Determine the [x, y] coordinate at the center of the cell enclosing the given text.  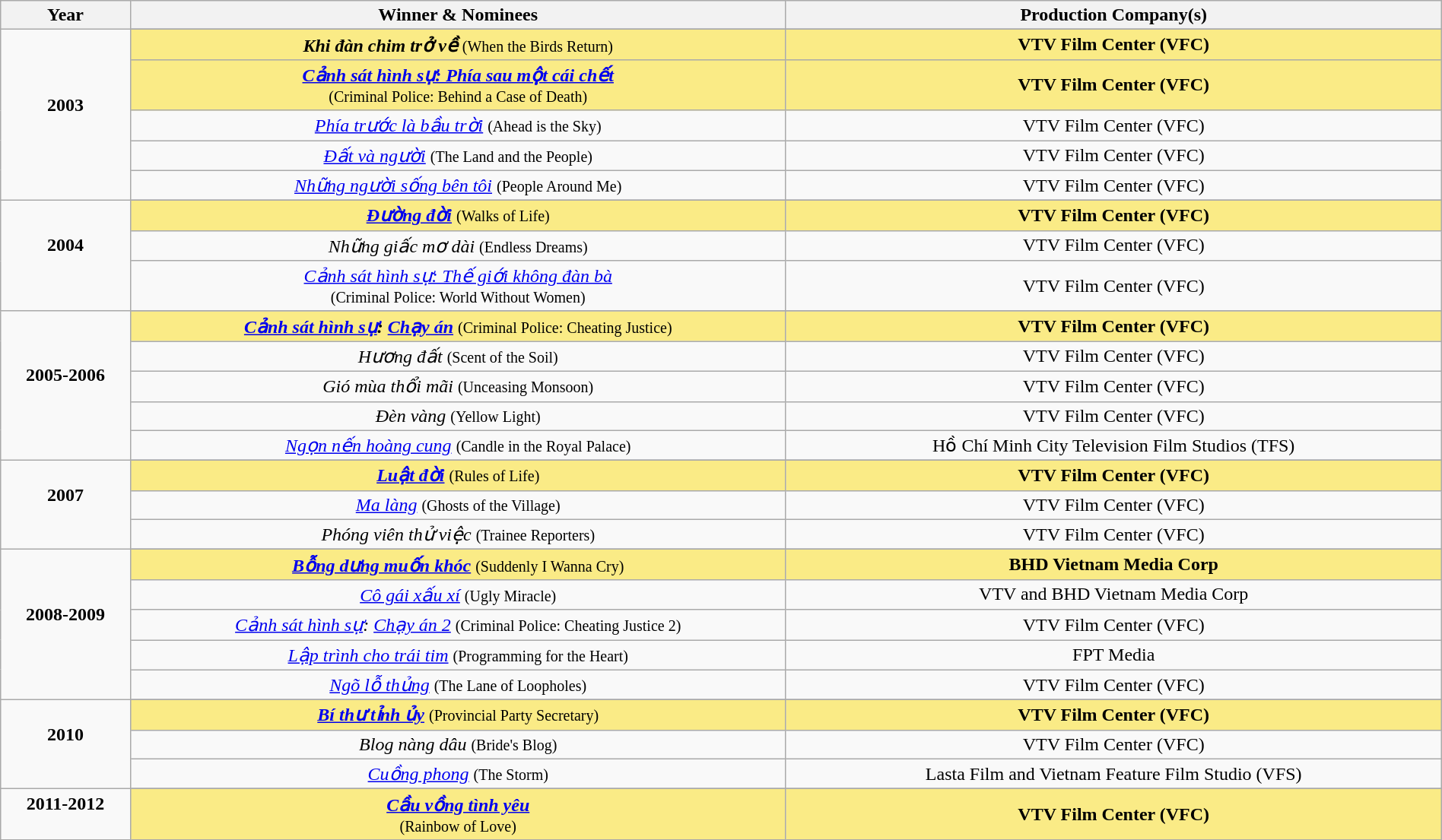
Hồ Chí Minh City Television Film Studios (TFS) [1113, 445]
Cô gái xấu xí (Ugly Miracle) [458, 594]
Luật đời (Rules of Life) [458, 476]
2004 [65, 256]
Đường đời (Walks of Life) [458, 216]
Year [65, 15]
Những giấc mơ dài (Endless Dreams) [458, 246]
2003 [65, 116]
Cảnh sát hình sự: Thế giới không đàn bà (Criminal Police: World Without Women) [458, 286]
Những người sống bên tôi (People Around Me) [458, 185]
Bỗng dưng muốn khóc (Suddenly I Wanna Cry) [458, 565]
Lập trình cho trái tim (Programming for the Heart) [458, 655]
Đèn vàng (Yellow Light) [458, 416]
Hương đất (Scent of the Soil) [458, 357]
2010 [65, 745]
2007 [65, 505]
Cảnh sát hình sự: Chạy án 2 (Criminal Police: Cheating Justice 2) [458, 625]
Cảnh sát hình sự: Phía sau một cái chết (Criminal Police: Behind a Case of Death) [458, 85]
2011-2012 [65, 815]
Đất và người (The Land and the People) [458, 155]
Blog nàng dâu (Bride's Blog) [458, 744]
Gió mùa thổi mãi (Unceasing Monsoon) [458, 386]
Cảnh sát hình sự: Chạy án (Criminal Police: Cheating Justice) [458, 326]
Ngõ lỗ thủng (The Lane of Loopholes) [458, 685]
Cầu vồng tình yêu (Rainbow of Love) [458, 815]
Ngọn nến hoàng cung (Candle in the Royal Palace) [458, 445]
Phía trước là bầu trời (Ahead is the Sky) [458, 125]
Bí thư tỉnh ủy (Provincial Party Secretary) [458, 715]
2008-2009 [65, 625]
Cuồng phong (The Storm) [458, 774]
Winner & Nominees [458, 15]
Khi đàn chim trở về (When the Birds Return) [458, 45]
VTV and BHD Vietnam Media Corp [1113, 594]
Phóng viên thử việc (Trainee Reporters) [458, 534]
Ma làng (Ghosts of the Village) [458, 505]
FPT Media [1113, 655]
Production Company(s) [1113, 15]
2005-2006 [65, 385]
Lasta Film and Vietnam Feature Film Studio (VFS) [1113, 774]
BHD Vietnam Media Corp [1113, 565]
